Output the (x, y) coordinate of the center of the cell containing the given text.  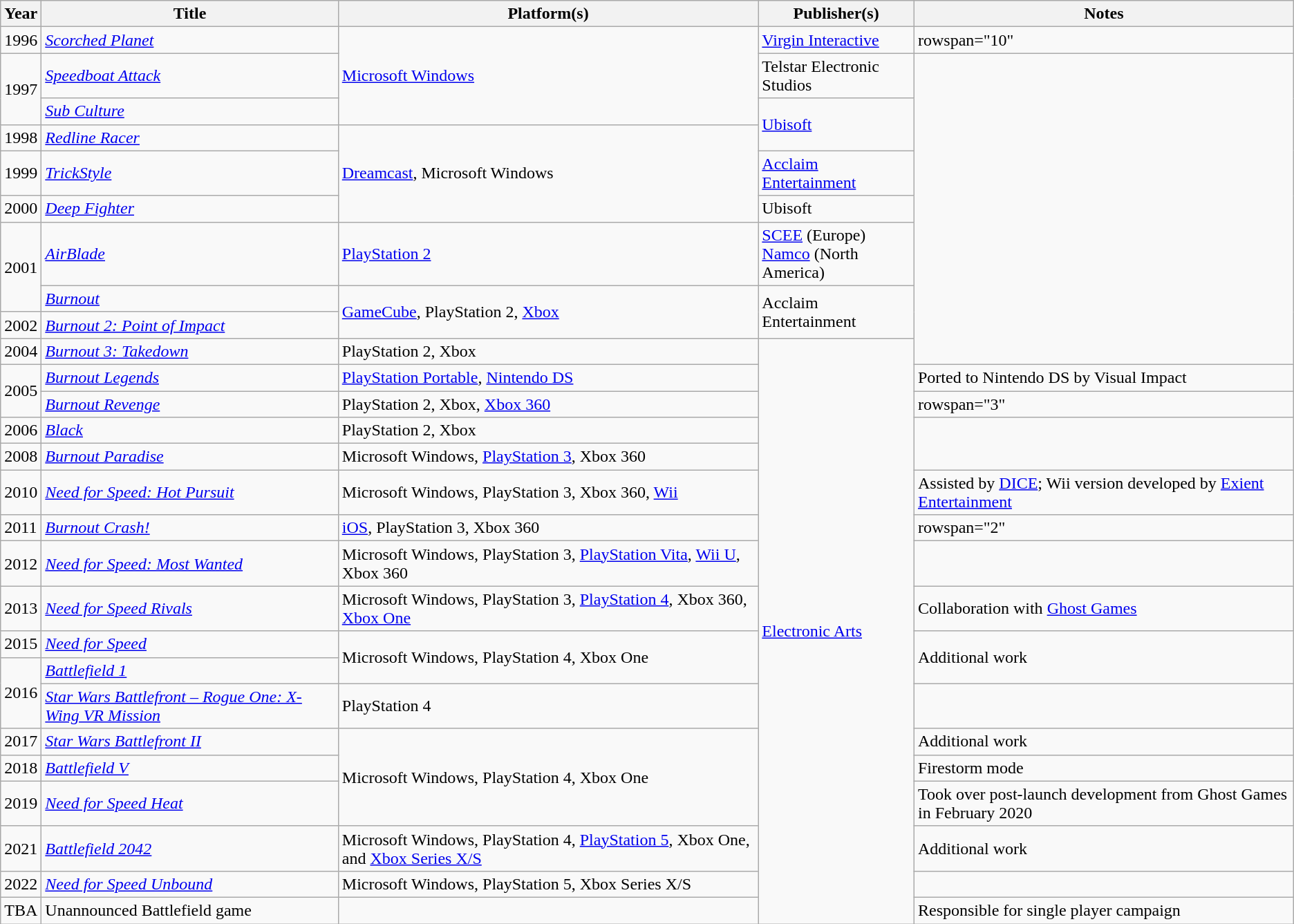
1999 (21, 173)
2000 (21, 209)
2002 (21, 325)
Responsible for single player campaign (1103, 910)
Redline Racer (189, 138)
Burnout (189, 299)
Need for Speed: Hot Pursuit (189, 492)
SCEE (Europe)Namco (North America) (836, 254)
Microsoft Windows, PlayStation 3, Xbox 360, Wii (548, 492)
2015 (21, 644)
2018 (21, 768)
Burnout Crash! (189, 528)
Telstar Electronic Studios (836, 76)
TBA (21, 910)
Microsoft Windows, PlayStation 3, PlayStation Vita, Wii U, Xbox 360 (548, 564)
2016 (21, 692)
Need for Speed Unbound (189, 884)
Microsoft Windows, PlayStation 4, PlayStation 5, Xbox One, and Xbox Series X/S (548, 849)
Speedboat Attack (189, 76)
Collaboration with Ghost Games (1103, 608)
Dreamcast, Microsoft Windows (548, 173)
rowspan="3" (1103, 404)
PlayStation 2, Xbox, Xbox 360 (548, 404)
Battlefield 1 (189, 670)
2004 (21, 351)
iOS, PlayStation 3, Xbox 360 (548, 528)
Notes (1103, 14)
Microsoft Windows, PlayStation 5, Xbox Series X/S (548, 884)
2008 (21, 457)
Year (21, 14)
1997 (21, 88)
Deep Fighter (189, 209)
Platform(s) (548, 14)
Title (189, 14)
Took over post-launch development from Ghost Games in February 2020 (1103, 803)
Assisted by DICE; Wii version developed by Exient Entertainment (1103, 492)
PlayStation Portable, Nintendo DS (548, 377)
2006 (21, 431)
PlayStation 4 (548, 706)
rowspan="10" (1103, 40)
Microsoft Windows, PlayStation 3, Xbox 360 (548, 457)
Virgin Interactive (836, 40)
Need for Speed: Most Wanted (189, 564)
2019 (21, 803)
1998 (21, 138)
GameCube, PlayStation 2, Xbox (548, 312)
Battlefield 2042 (189, 849)
Star Wars Battlefront – Rogue One: X-Wing VR Mission (189, 706)
rowspan="2" (1103, 528)
2022 (21, 884)
Unannounced Battlefield game (189, 910)
2017 (21, 742)
TrickStyle (189, 173)
Need for Speed Rivals (189, 608)
Microsoft Windows, PlayStation 3, PlayStation 4, Xbox 360, Xbox One (548, 608)
1996 (21, 40)
Need for Speed (189, 644)
2013 (21, 608)
Firestorm mode (1103, 768)
Electronic Arts (836, 630)
2001 (21, 267)
2005 (21, 390)
AirBlade (189, 254)
2010 (21, 492)
Burnout 3: Takedown (189, 351)
Burnout Paradise (189, 457)
PlayStation 2 (548, 254)
Publisher(s) (836, 14)
Scorched Planet (189, 40)
Sub Culture (189, 111)
Star Wars Battlefront II (189, 742)
2021 (21, 849)
2012 (21, 564)
Battlefield V (189, 768)
Burnout Legends (189, 377)
Microsoft Windows (548, 76)
Need for Speed Heat (189, 803)
Burnout Revenge (189, 404)
2011 (21, 528)
Black (189, 431)
Ported to Nintendo DS by Visual Impact (1103, 377)
Burnout 2: Point of Impact (189, 325)
